For the text-containing cell, return its midpoint in (x, y) coordinate format. 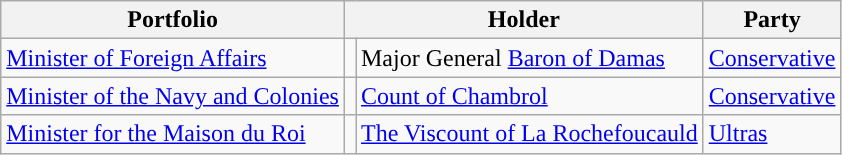
Minister of Foreign Affairs (173, 58)
Ultras (772, 134)
The Viscount of La Rochefoucauld (530, 134)
Portfolio (173, 20)
Holder (524, 20)
Count of Chambrol (530, 96)
Minister for the Maison du Roi (173, 134)
Minister of the Navy and Colonies (173, 96)
Major General Baron of Damas (530, 58)
Party (772, 20)
